Search for the cell housing the specified text and yield its [x, y] center coordinate. 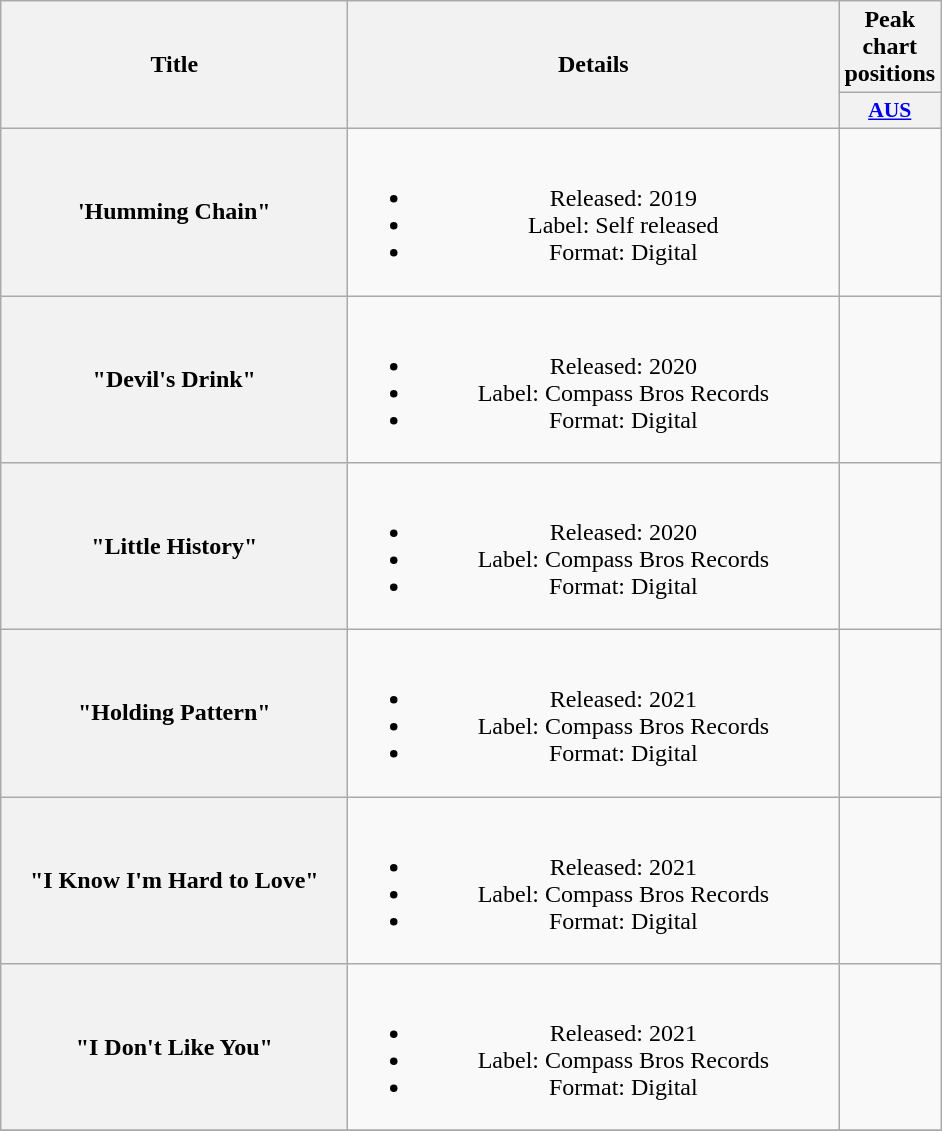
"I Don't Like You" [174, 1048]
"Little History" [174, 546]
Released: 2019Label: Self releasedFormat: Digital [594, 212]
'Humming Chain" [174, 212]
"Holding Pattern" [174, 714]
Details [594, 65]
Title [174, 65]
"Devil's Drink" [174, 380]
"I Know I'm Hard to Love" [174, 880]
AUS [890, 111]
Peak chart positions [890, 47]
